Find where the given text appears and provide that cell's center as [x, y] coordinate. 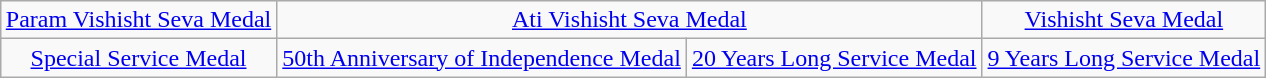
Vishisht Seva Medal [1124, 20]
20 Years Long Service Medal [834, 58]
Param Vishisht Seva Medal [138, 20]
50th Anniversary of Independence Medal [482, 58]
Ati Vishisht Seva Medal [630, 20]
Special Service Medal [138, 58]
9 Years Long Service Medal [1124, 58]
